Pinpoint the cell where the given text exists, returning its [X, Y] midpoint coordinate. 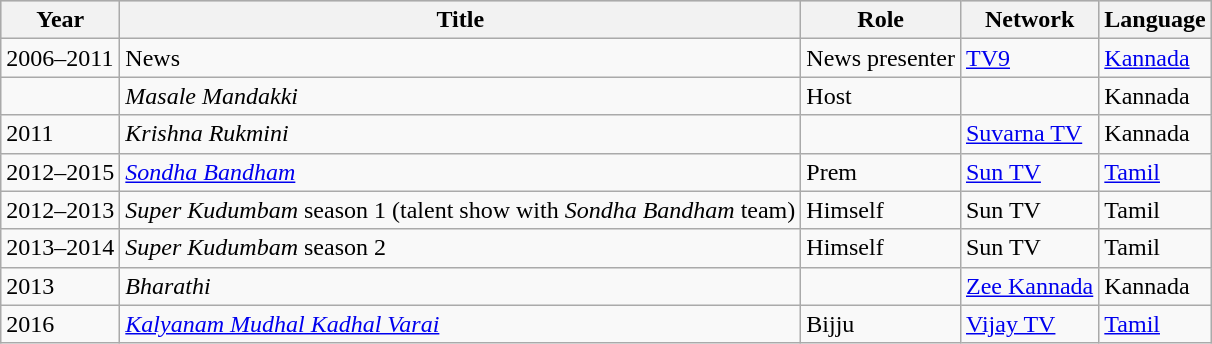
Super Kudumbam season 2 [460, 248]
2016 [60, 324]
2006–2011 [60, 58]
Year [60, 20]
Bharathi [460, 286]
Network [1029, 20]
Sondha Bandham [460, 172]
Suvarna TV [1029, 134]
Vijay TV [1029, 324]
News presenter [881, 58]
Role [881, 20]
Title [460, 20]
Super Kudumbam season 1 (talent show with Sondha Bandham team) [460, 210]
2011 [60, 134]
News [460, 58]
Kalyanam Mudhal Kadhal Varai [460, 324]
Host [881, 96]
Masale Mandakki [460, 96]
Zee Kannada [1029, 286]
TV9 [1029, 58]
Prem [881, 172]
Bijju [881, 324]
2012–2015 [60, 172]
2012–2013 [60, 210]
2013 [60, 286]
Krishna Rukmini [460, 134]
Language [1155, 20]
2013–2014 [60, 248]
